Locate the cell with the specified text and output its (x, y) center coordinate. 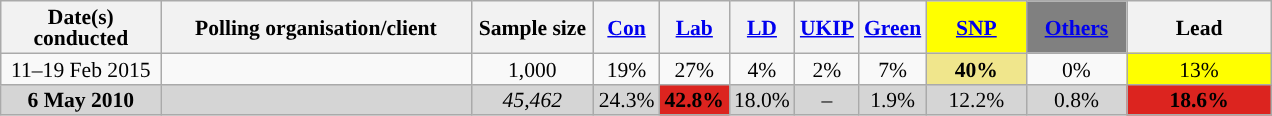
0% (1076, 68)
0.8% (1076, 100)
SNP (976, 27)
6 May 2010 (81, 100)
19% (627, 68)
18.0% (762, 100)
UKIP (827, 27)
4% (762, 68)
13% (1200, 68)
1.9% (892, 100)
42.8% (694, 100)
12.2% (976, 100)
Sample size (532, 27)
1,000 (532, 68)
45,462 (532, 100)
– (827, 100)
2% (827, 68)
Polling organisation/client (316, 27)
Date(s)conducted (81, 27)
24.3% (627, 100)
Con (627, 27)
LD (762, 27)
7% (892, 68)
27% (694, 68)
18.6% (1200, 100)
11–19 Feb 2015 (81, 68)
Others (1076, 27)
Lead (1200, 27)
40% (976, 68)
Lab (694, 27)
Green (892, 27)
